Output the [X, Y] coordinate of the center of the cell containing the given text.  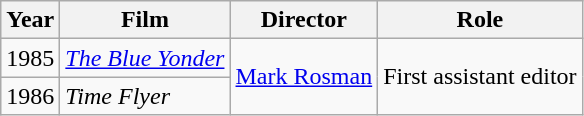
The Blue Yonder [145, 58]
1985 [30, 58]
First assistant editor [480, 77]
Time Flyer [145, 96]
Role [480, 20]
Director [304, 20]
1986 [30, 96]
Year [30, 20]
Film [145, 20]
Mark Rosman [304, 77]
